Output the [X, Y] coordinate of the center of the cell containing the given text.  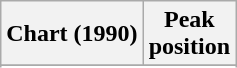
Chart (1990) [72, 34]
Peak position [189, 34]
